Search for the cell housing the specified text and yield its [x, y] center coordinate. 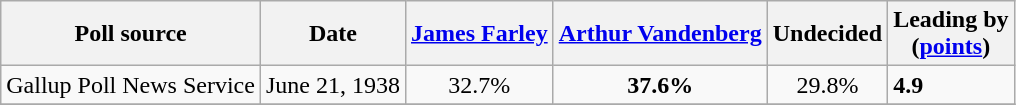
Leading by(points) [951, 34]
Undecided [827, 34]
32.7% [479, 85]
37.6% [660, 85]
Gallup Poll News Service [131, 85]
Date [332, 34]
29.8% [827, 85]
June 21, 1938 [332, 85]
4.9 [951, 85]
Arthur Vandenberg [660, 34]
Poll source [131, 34]
James Farley [479, 34]
